Extract the (X, Y) coordinate from the center of the cell holding the provided text.  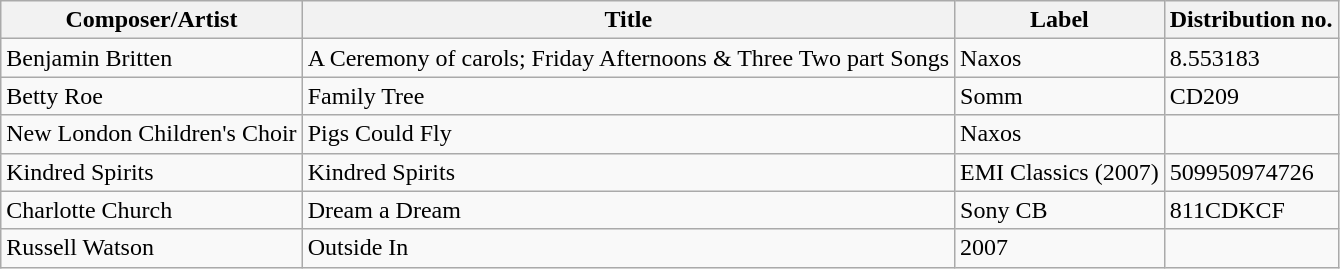
Russell Watson (152, 248)
Somm (1060, 96)
CD209 (1251, 96)
811CDKCF (1251, 210)
Title (628, 20)
A Ceremony of carols; Friday Afternoons & Three Two part Songs (628, 58)
Family Tree (628, 96)
Distribution no. (1251, 20)
Betty Roe (152, 96)
EMI Classics (2007) (1060, 172)
Sony CB (1060, 210)
Outside In (628, 248)
2007 (1060, 248)
509950974726 (1251, 172)
Benjamin Britten (152, 58)
Composer/Artist (152, 20)
Pigs Could Fly (628, 134)
New London Children's Choir (152, 134)
Charlotte Church (152, 210)
Label (1060, 20)
Dream a Dream (628, 210)
8.553183 (1251, 58)
